Search for the cell housing the specified text and yield its [x, y] center coordinate. 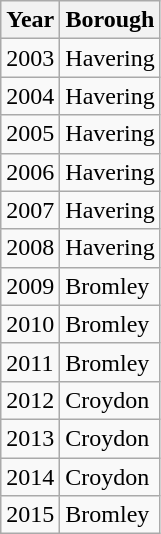
2013 [30, 438]
2005 [30, 134]
2011 [30, 362]
2015 [30, 515]
Year [30, 20]
2006 [30, 172]
2004 [30, 96]
2012 [30, 400]
2008 [30, 248]
2007 [30, 210]
2010 [30, 324]
2014 [30, 477]
2003 [30, 58]
2009 [30, 286]
Borough [110, 20]
